Capture the cell that displays the provided text and extract its (x, y) central coordinate. 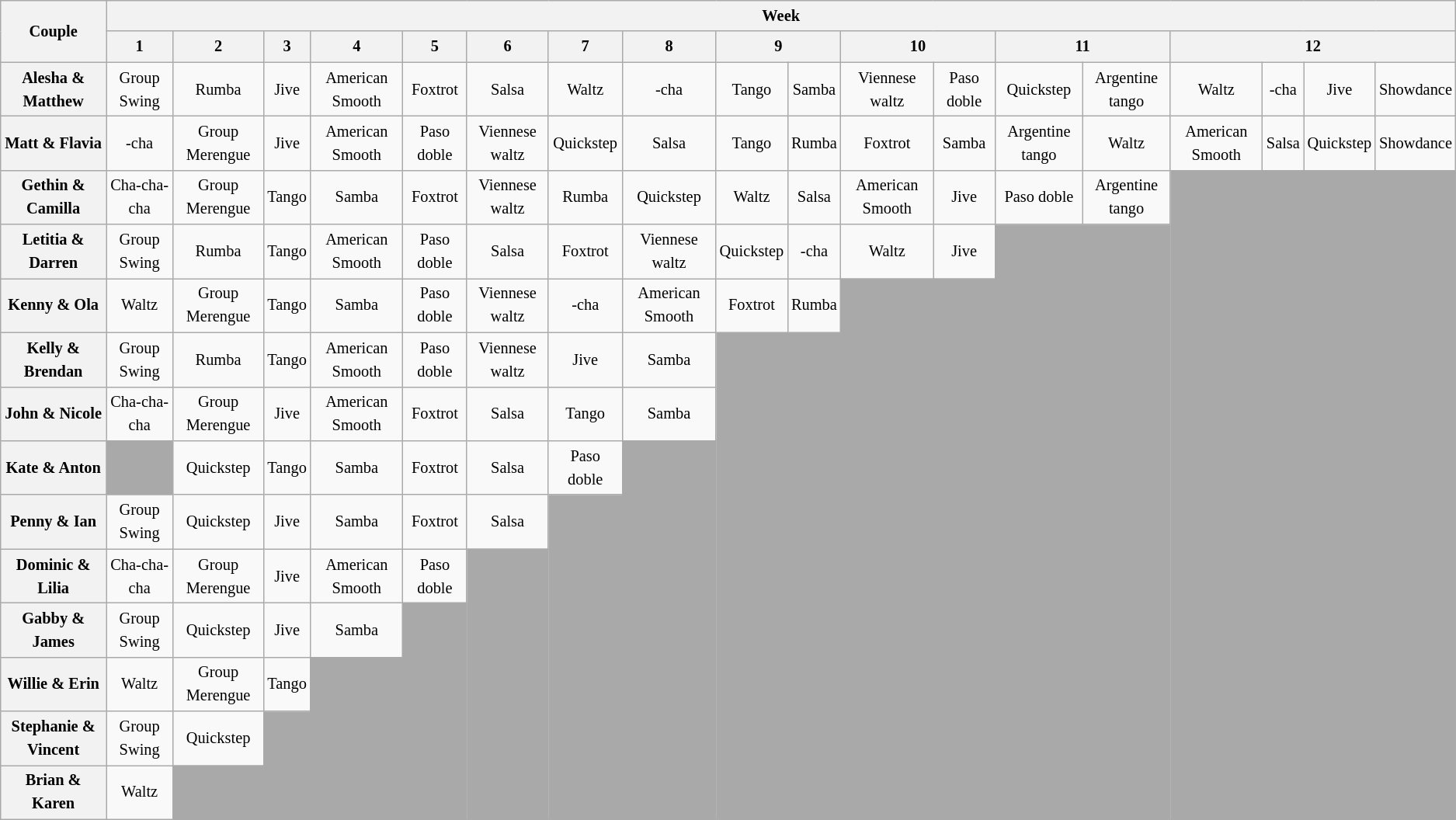
11 (1082, 47)
Kate & Anton (54, 467)
John & Nicole (54, 414)
Penny & Ian (54, 522)
GroupMerengue (219, 143)
3 (287, 47)
6 (508, 47)
Gabby & James (54, 630)
Week (781, 16)
Matt & Flavia (54, 143)
Willie & Erin (54, 684)
8 (669, 47)
Couple (54, 31)
Letitia & Darren (54, 252)
4 (357, 47)
1 (140, 47)
9 (778, 47)
Brian & Karen (54, 792)
Gethin & Camilla (54, 197)
Kenny & Ola (54, 305)
7 (586, 47)
Dominic & Lilia (54, 576)
5 (435, 47)
12 (1313, 47)
Stephanie & Vincent (54, 738)
Alesha & Matthew (54, 89)
2 (219, 47)
GroupSwing (140, 89)
10 (918, 47)
Kelly & Brendan (54, 360)
